For the text-containing cell, return its midpoint in [x, y] coordinate format. 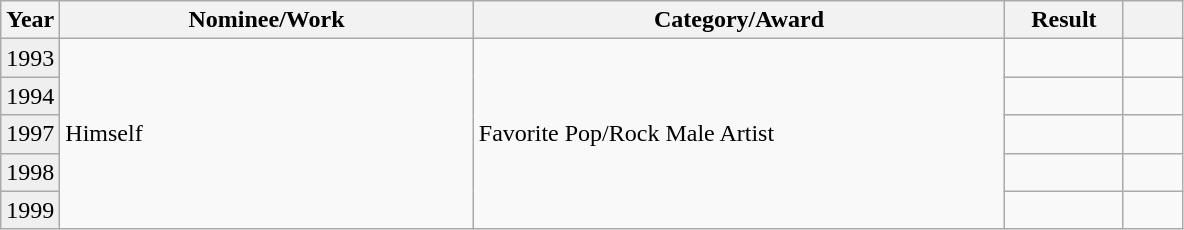
1997 [30, 134]
Himself [266, 134]
1993 [30, 58]
Category/Award [739, 20]
Year [30, 20]
Favorite Pop/Rock Male Artist [739, 134]
Nominee/Work [266, 20]
1994 [30, 96]
Result [1064, 20]
1998 [30, 172]
1999 [30, 210]
